Extract the (X, Y) coordinate from the center of the cell holding the provided text.  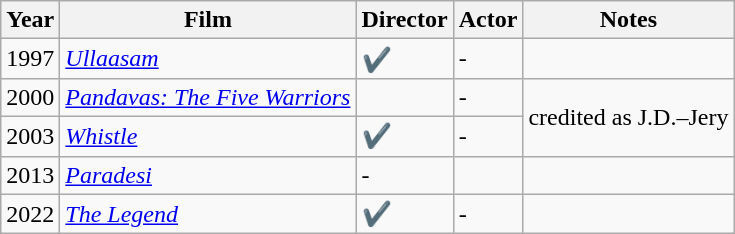
Pandavas: The Five Warriors (208, 97)
credited as J.D.–Jery (628, 117)
Notes (628, 20)
Paradesi (208, 175)
2000 (30, 97)
Whistle (208, 136)
1997 (30, 59)
The Legend (208, 214)
Film (208, 20)
Ullaasam (208, 59)
Year (30, 20)
Actor (488, 20)
Director (404, 20)
2022 (30, 214)
2003 (30, 136)
2013 (30, 175)
